Extract the [X, Y] coordinate from the center of the cell holding the provided text.  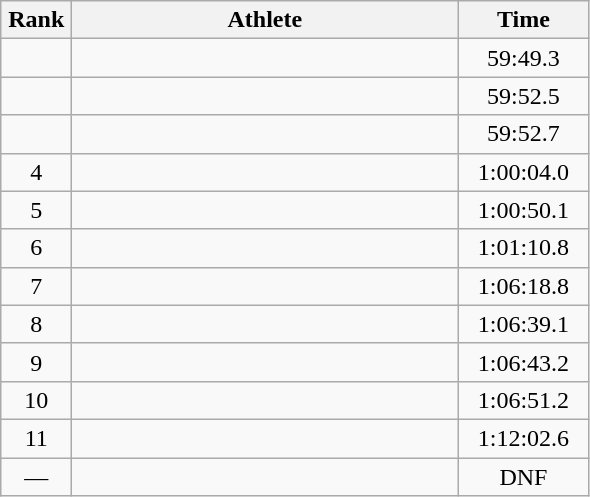
6 [36, 248]
1:06:39.1 [524, 324]
59:49.3 [524, 58]
11 [36, 438]
10 [36, 400]
9 [36, 362]
1:06:51.2 [524, 400]
8 [36, 324]
1:12:02.6 [524, 438]
Rank [36, 20]
— [36, 477]
7 [36, 286]
59:52.5 [524, 96]
1:06:18.8 [524, 286]
Athlete [265, 20]
59:52.7 [524, 134]
4 [36, 172]
DNF [524, 477]
Time [524, 20]
1:00:04.0 [524, 172]
1:06:43.2 [524, 362]
1:01:10.8 [524, 248]
1:00:50.1 [524, 210]
5 [36, 210]
